Locate the cell with the specified text and output its (x, y) center coordinate. 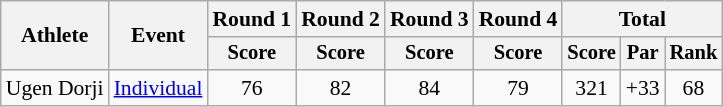
79 (518, 88)
Round 3 (430, 19)
76 (252, 88)
Round 4 (518, 19)
82 (340, 88)
321 (591, 88)
Athlete (55, 36)
Round 1 (252, 19)
Rank (694, 54)
+33 (643, 88)
Individual (158, 88)
68 (694, 88)
Event (158, 36)
Ugen Dorji (55, 88)
Total (642, 19)
Round 2 (340, 19)
84 (430, 88)
Par (643, 54)
